Determine the (x, y) coordinate at the center of the cell enclosing the given text.  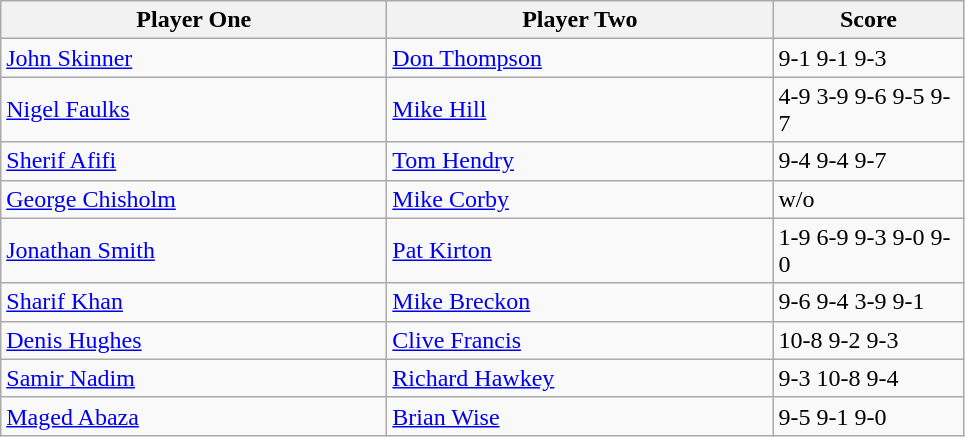
Denis Hughes (194, 340)
Mike Breckon (580, 302)
Mike Corby (580, 199)
George Chisholm (194, 199)
Score (868, 20)
Player One (194, 20)
w/o (868, 199)
Clive Francis (580, 340)
9-4 9-4 9-7 (868, 161)
Brian Wise (580, 416)
Don Thompson (580, 58)
Mike Hill (580, 110)
10-8 9-2 9-3 (868, 340)
9-6 9-4 3-9 9-1 (868, 302)
Nigel Faulks (194, 110)
4-9 3-9 9-6 9-5 9-7 (868, 110)
Tom Hendry (580, 161)
9-1 9-1 9-3 (868, 58)
9-3 10-8 9-4 (868, 378)
John Skinner (194, 58)
1-9 6-9 9-3 9-0 9-0 (868, 250)
Jonathan Smith (194, 250)
Samir Nadim (194, 378)
Sharif Khan (194, 302)
Sherif Afifi (194, 161)
9-5 9-1 9-0 (868, 416)
Richard Hawkey (580, 378)
Maged Abaza (194, 416)
Pat Kirton (580, 250)
Player Two (580, 20)
